Provide the (x, y) coordinate of the cell's center where the given text is located.  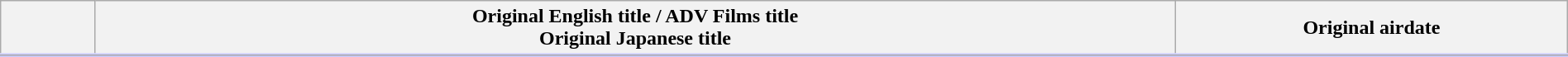
Original airdate (1372, 28)
Original English title / ADV Films titleOriginal Japanese title (635, 28)
